Scan for the cell matching the given text and deliver its [x, y] coordinate at center. 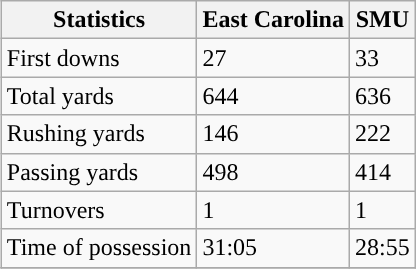
31:05 [274, 248]
498 [274, 172]
28:55 [383, 248]
414 [383, 172]
First downs [99, 58]
146 [274, 134]
Time of possession [99, 248]
Turnovers [99, 210]
SMU [383, 20]
Statistics [99, 20]
644 [274, 96]
636 [383, 96]
Passing yards [99, 172]
27 [274, 58]
East Carolina [274, 20]
Total yards [99, 96]
33 [383, 58]
Rushing yards [99, 134]
222 [383, 134]
